Extract the (x, y) coordinate from the center of the cell holding the provided text.  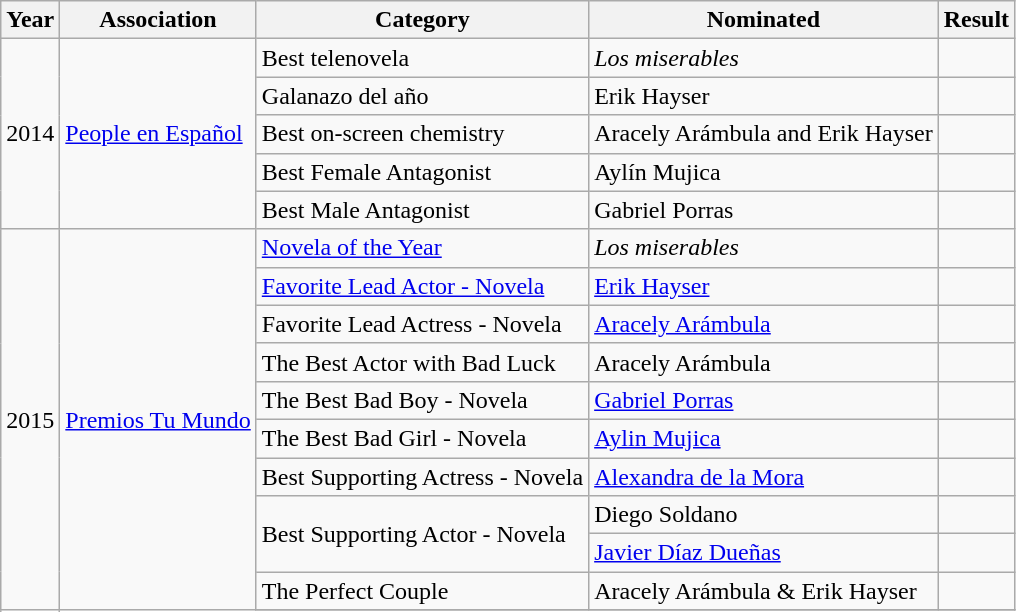
Premios Tu Mundo (158, 420)
Alexandra de la Mora (764, 477)
Best Supporting Actor - Novela (422, 534)
The Perfect Couple (422, 591)
2014 (30, 134)
Nominated (764, 20)
2015 (30, 420)
Result (976, 20)
People en Español (158, 134)
Diego Soldano (764, 515)
Aylin Mujica (764, 438)
Aracely Arámbula & Erik Hayser (764, 591)
Aracely Arámbula and Erik Hayser (764, 134)
Favorite Lead Actor - Novela (422, 286)
Favorite Lead Actress - Novela (422, 324)
Best telenovela (422, 58)
Javier Díaz Dueñas (764, 553)
Best on-screen chemistry (422, 134)
Aylín Mujica (764, 172)
Category (422, 20)
Best Female Antagonist (422, 172)
Year (30, 20)
Best Male Antagonist (422, 210)
Galanazo del año (422, 96)
The Best Bad Boy - Novela (422, 400)
The Best Bad Girl - Novela (422, 438)
Best Supporting Actress - Novela (422, 477)
Association (158, 20)
The Best Actor with Bad Luck (422, 362)
Novela of the Year (422, 248)
